Pinpoint the cell where the given text exists, returning its [x, y] midpoint coordinate. 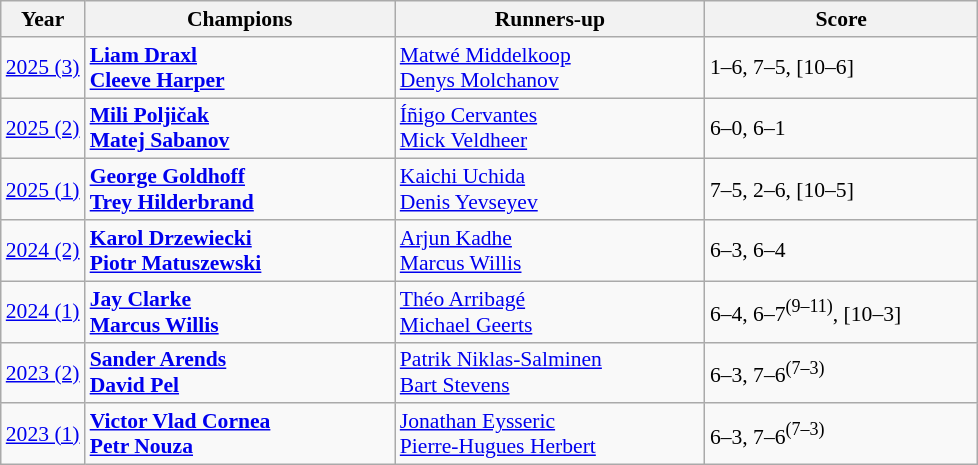
Score [842, 19]
Mili Poljičak Matej Sabanov [240, 128]
1–6, 7–5, [10–6] [842, 68]
Íñigo Cervantes Mick Veldheer [550, 128]
2024 (1) [43, 312]
Sander Arends David Pel [240, 372]
2025 (2) [43, 128]
Year [43, 19]
Karol Drzewiecki Piotr Matuszewski [240, 250]
Champions [240, 19]
George Goldhoff Trey Hilderbrand [240, 190]
Victor Vlad Cornea Petr Nouza [240, 434]
2023 (1) [43, 434]
Jonathan Eysseric Pierre-Hugues Herbert [550, 434]
Runners-up [550, 19]
6–4, 6–7(9–11), [10–3] [842, 312]
2025 (3) [43, 68]
Théo Arribagé Michael Geerts [550, 312]
2023 (2) [43, 372]
Patrik Niklas-Salminen Bart Stevens [550, 372]
2024 (2) [43, 250]
Liam Draxl Cleeve Harper [240, 68]
Matwé Middelkoop Denys Molchanov [550, 68]
7–5, 2–6, [10–5] [842, 190]
Arjun Kadhe Marcus Willis [550, 250]
2025 (1) [43, 190]
Jay Clarke Marcus Willis [240, 312]
Kaichi Uchida Denis Yevseyev [550, 190]
6–0, 6–1 [842, 128]
6–3, 6–4 [842, 250]
